Scan for the cell matching the given text and deliver its [x, y] coordinate at center. 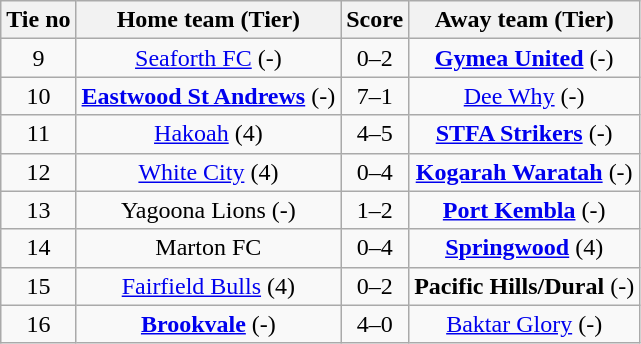
7–1 [375, 96]
Score [375, 20]
Pacific Hills/Dural (-) [524, 286]
Home team (Tier) [208, 20]
Marton FC [208, 248]
9 [38, 58]
13 [38, 210]
Kogarah Waratah (-) [524, 172]
4–0 [375, 324]
Springwood (4) [524, 248]
Seaforth FC (-) [208, 58]
Yagoona Lions (-) [208, 210]
Away team (Tier) [524, 20]
Tie no [38, 20]
14 [38, 248]
10 [38, 96]
Dee Why (-) [524, 96]
Brookvale (-) [208, 324]
4–5 [375, 134]
Gymea United (-) [524, 58]
Port Kembla (-) [524, 210]
STFA Strikers (-) [524, 134]
15 [38, 286]
Hakoah (4) [208, 134]
White City (4) [208, 172]
16 [38, 324]
12 [38, 172]
Baktar Glory (-) [524, 324]
Fairfield Bulls (4) [208, 286]
1–2 [375, 210]
11 [38, 134]
Eastwood St Andrews (-) [208, 96]
